Capture the cell that displays the provided text and extract its [x, y] central coordinate. 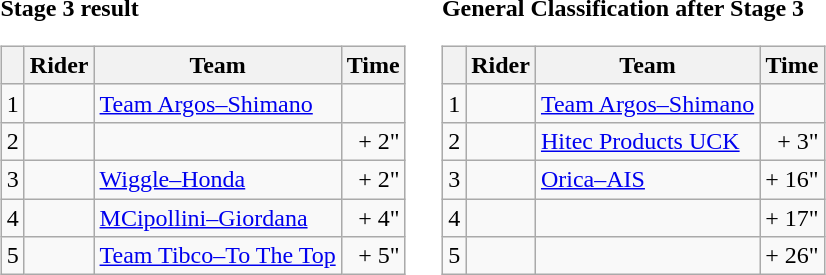
+ 5" [373, 256]
Hitec Products UCK [647, 141]
+ 26" [792, 256]
+ 3" [792, 141]
Wiggle–Honda [218, 179]
MCipollini–Giordana [218, 217]
+ 17" [792, 217]
Orica–AIS [647, 179]
+ 4" [373, 217]
Team Tibco–To The Top [218, 256]
+ 16" [792, 179]
